For the text-containing cell, return its midpoint in [x, y] coordinate format. 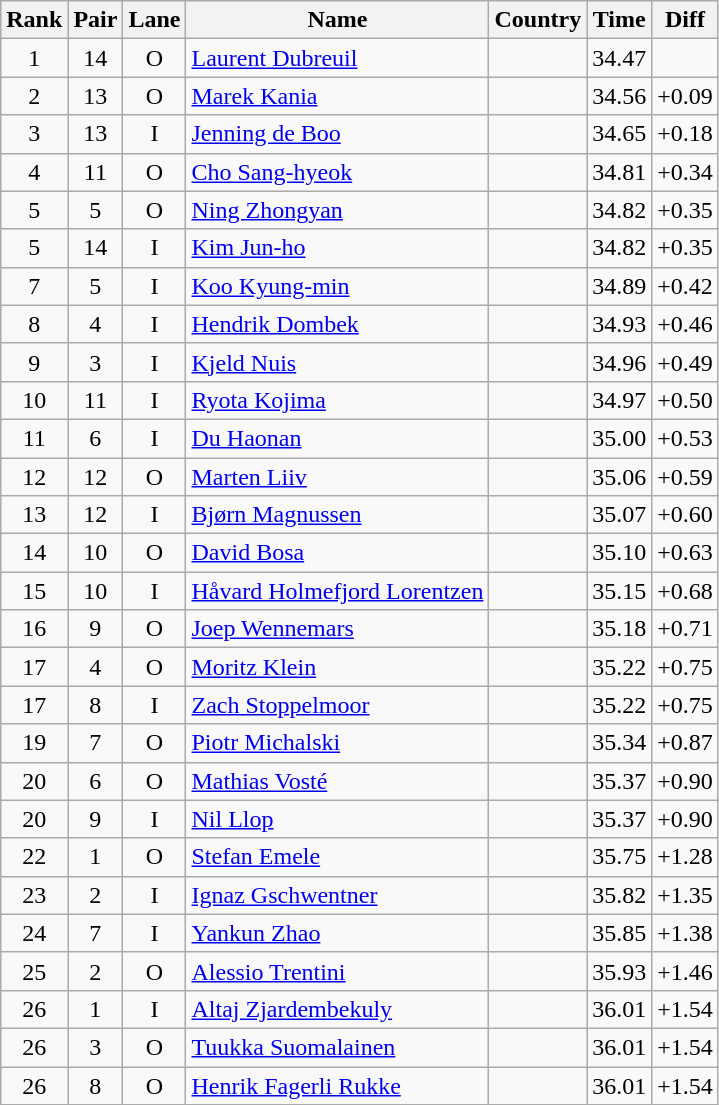
Koo Kyung-min [338, 286]
34.81 [620, 172]
35.82 [620, 895]
Du Haonan [338, 438]
+0.53 [686, 438]
+0.60 [686, 515]
Cho Sang-hyeok [338, 172]
Hendrik Dombek [338, 324]
19 [34, 743]
34.93 [620, 324]
+0.34 [686, 172]
+1.46 [686, 971]
16 [34, 629]
Håvard Holmefjord Lorentzen [338, 591]
Diff [686, 20]
15 [34, 591]
Bjørn Magnussen [338, 515]
+0.42 [686, 286]
35.18 [620, 629]
Moritz Klein [338, 667]
+0.18 [686, 134]
Altaj Zjardembekuly [338, 1009]
Joep Wennemars [338, 629]
Tuukka Suomalainen [338, 1047]
35.00 [620, 438]
24 [34, 933]
Ryota Kojima [338, 400]
Marten Liiv [338, 477]
34.97 [620, 400]
35.10 [620, 553]
Name [338, 20]
34.96 [620, 362]
Ning Zhongyan [338, 210]
35.07 [620, 515]
Stefan Emele [338, 857]
+0.63 [686, 553]
+0.59 [686, 477]
+1.28 [686, 857]
+0.50 [686, 400]
34.89 [620, 286]
35.93 [620, 971]
+1.38 [686, 933]
+0.87 [686, 743]
Marek Kania [338, 96]
Yankun Zhao [338, 933]
Rank [34, 20]
35.75 [620, 857]
+0.49 [686, 362]
Time [620, 20]
+0.09 [686, 96]
Mathias Vosté [338, 781]
Zach Stoppelmoor [338, 705]
35.15 [620, 591]
+1.35 [686, 895]
35.85 [620, 933]
35.06 [620, 477]
22 [34, 857]
Kim Jun-ho [338, 248]
35.34 [620, 743]
Country [538, 20]
Lane [154, 20]
Henrik Fagerli Rukke [338, 1085]
+0.46 [686, 324]
Piotr Michalski [338, 743]
+0.71 [686, 629]
Ignaz Gschwentner [338, 895]
David Bosa [338, 553]
34.47 [620, 58]
25 [34, 971]
+0.68 [686, 591]
Kjeld Nuis [338, 362]
Alessio Trentini [338, 971]
Pair [96, 20]
Nil Llop [338, 819]
Laurent Dubreuil [338, 58]
34.56 [620, 96]
23 [34, 895]
34.65 [620, 134]
Jenning de Boo [338, 134]
